Return (x, y) of the center of cell containing provided text 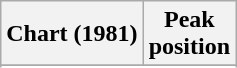
Chart (1981) (72, 34)
Peakposition (189, 34)
